From the cell containing the given text, extract its center point as [x, y] coordinate. 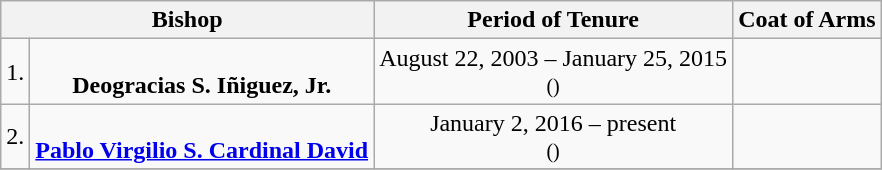
Pablo Virgilio S. Cardinal David [202, 136]
Deogracias S. Iñiguez, Jr. [202, 72]
January 2, 2016 – present () [554, 136]
2. [16, 136]
Coat of Arms [807, 20]
August 22, 2003 – January 25, 2015 () [554, 72]
Bishop [188, 20]
1. [16, 72]
Period of Tenure [554, 20]
